Provide the (X, Y) coordinate of the cell's center where the given text is located.  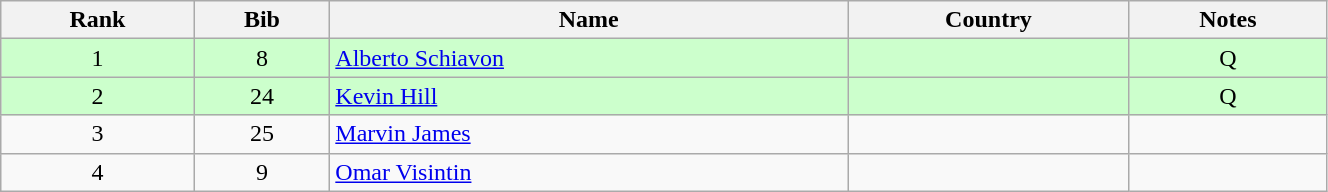
Marvin James (589, 134)
4 (98, 172)
Rank (98, 20)
1 (98, 58)
25 (262, 134)
3 (98, 134)
24 (262, 96)
8 (262, 58)
Bib (262, 20)
9 (262, 172)
Kevin Hill (589, 96)
Name (589, 20)
Omar Visintin (589, 172)
Alberto Schiavon (589, 58)
Country (989, 20)
2 (98, 96)
Notes (1228, 20)
